Return [X, Y] of the center of cell containing provided text 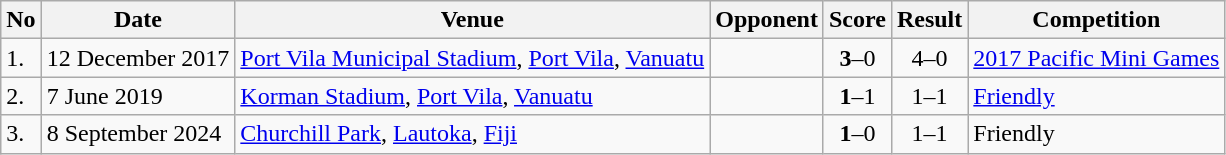
Port Vila Municipal Stadium, Port Vila, Vanuatu [472, 58]
Korman Stadium, Port Vila, Vanuatu [472, 96]
2017 Pacific Mini Games [1096, 58]
Result [929, 20]
1. [21, 58]
2. [21, 96]
Venue [472, 20]
Competition [1096, 20]
Date [138, 20]
Opponent [767, 20]
Churchill Park, Lautoka, Fiji [472, 134]
Score [857, 20]
3–0 [857, 58]
8 September 2024 [138, 134]
7 June 2019 [138, 96]
No [21, 20]
12 December 2017 [138, 58]
3. [21, 134]
1–0 [857, 134]
4–0 [929, 58]
